Return the [X, Y] coordinate for the center point of the cell that contains the specified text.  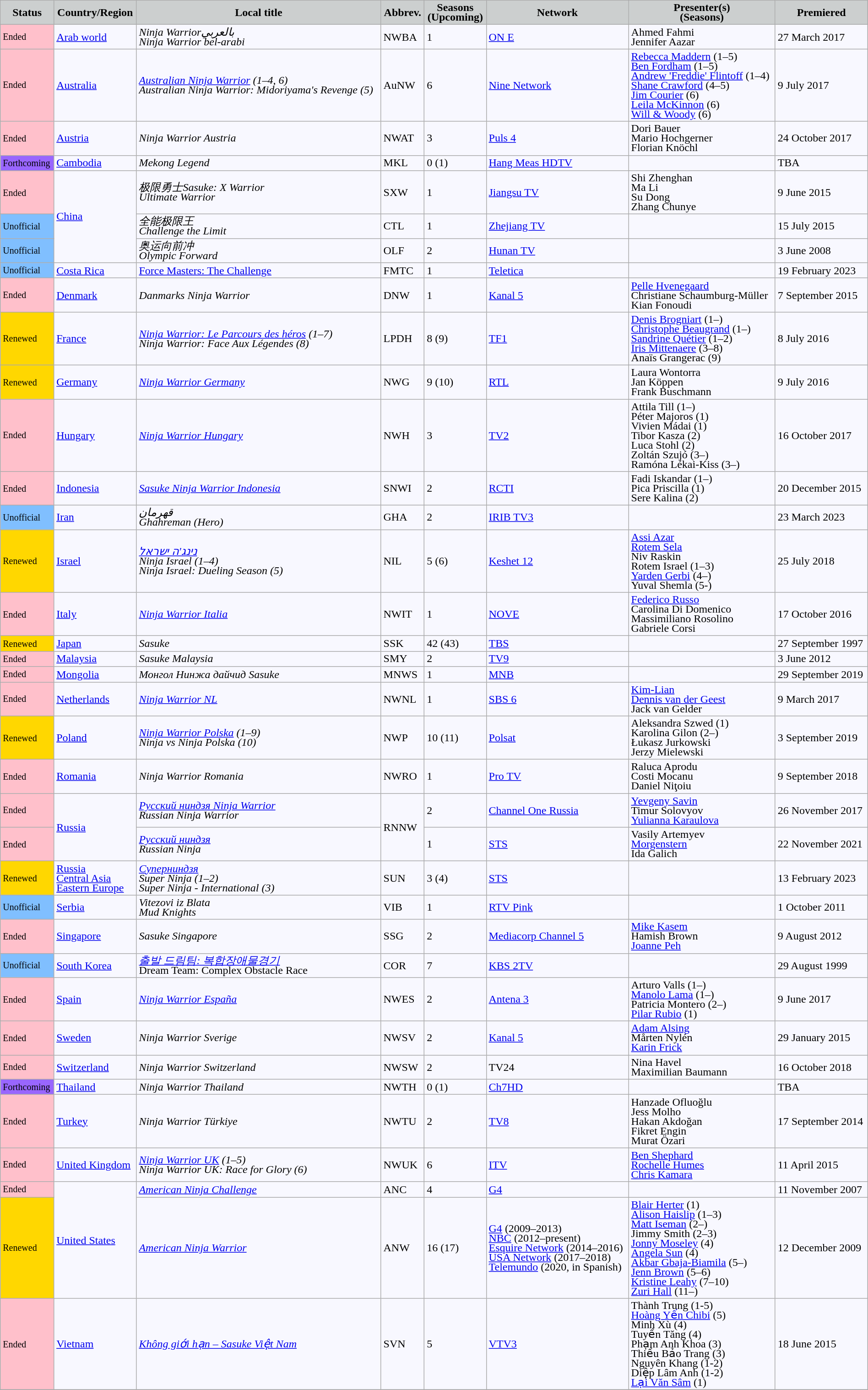
Attila Till (1–)Péter Majoros (1)Vivien Mádai (1)Tibor Kasza (2)Luca Stohl (2)Zoltán Szujó (3–)Ramóna Lékai-Kiss (3–) [702, 435]
NWSV [403, 1038]
Nine Network [558, 85]
Hunan TV [558, 251]
Русский ниндзя Ninja WarriorRussian Ninja Warrior [259, 810]
24 October 2017 [821, 138]
Sasuke Malaysia [259, 659]
Nina HavelMaximilian Baumann [702, 1067]
TF1 [558, 338]
G4 [558, 1189]
United Kingdom [95, 1165]
GHA [403, 517]
Channel One Russia [558, 810]
Ninja Warrior Thailand [259, 1087]
4 [455, 1189]
8 July 2016 [821, 338]
COR [403, 965]
Iran [95, 517]
נינג'ה ישראלNinja Israel (1–4)Ninja Israel: Dueling Season (5) [259, 561]
Sweden [95, 1038]
17 October 2016 [821, 614]
5 (6) [455, 561]
Country/Region [95, 13]
Không giới hạn – Sasuke Việt Nam [259, 1344]
12 December 2009 [821, 1247]
SSK [403, 644]
Монгол Нинжа дайчид Sasuke [259, 674]
11 November 2007 [821, 1189]
Germany [95, 382]
RTL [558, 382]
23 March 2023 [821, 517]
3 (4) [455, 878]
29 September 2019 [821, 674]
Sasuke Singapore [259, 936]
قهرمانGhahreman (Hero) [259, 517]
SSG [403, 936]
China [95, 217]
15 July 2015 [821, 226]
29 January 2015 [821, 1038]
Thailand [95, 1087]
TBS [558, 644]
Netherlands [95, 699]
Laura WontorraJan KöppenFrank Buschmann [702, 382]
ANW [403, 1247]
AuNW [403, 85]
11 April 2015 [821, 1165]
Australia [95, 85]
18 June 2015 [821, 1344]
NWAT [403, 138]
OLF [403, 251]
9 August 2012 [821, 936]
Mike KasemHamish BrownJoanne Peh [702, 936]
Jiangsu TV [558, 192]
Ahmed FahmiJennifer Aazar [702, 37]
19 February 2023 [821, 271]
9 July 2017 [821, 85]
Presenter(s)(Seasons) [702, 13]
TV24 [558, 1067]
MKL [403, 163]
7 [455, 965]
American Ninja Warrior [259, 1247]
16 (17) [455, 1247]
RussiaCentral AsiaEastern Europe [95, 878]
Danmarks Ninja Warrior [259, 295]
Raluca AproduCosti MocanuDaniel Niţoiu [702, 776]
9 March 2017 [821, 699]
DNW [403, 295]
Teletica [558, 271]
Local title [259, 13]
Mekong Legend [259, 163]
20 December 2015 [821, 489]
MNB [558, 674]
KBS 2TV [558, 965]
СуперниндзяSuper Ninja (1–2)Super Ninja - International (3) [259, 878]
9 (10) [455, 382]
SNWI [403, 489]
1 October 2011 [821, 907]
NWG [403, 382]
27 March 2017 [821, 37]
Pelle HvenegaardChristiane Schaumburg-MüllerKian Fonoudi [702, 295]
Shi ZhenghanMa LiSu DongZhang Chunye [702, 192]
NWP [403, 738]
출발 드림팀: 복합장애물경기Dream Team: Complex Obstacle Race [259, 965]
RTV Pink [558, 907]
Russia [95, 827]
American Ninja Challenge [259, 1189]
Seasons(Upcoming) [455, 13]
Cambodia [95, 163]
Hang Meas HDTV [558, 163]
Israel [95, 561]
Vasily ArtemyevMorgensternIda Galich [702, 844]
Yevgeny SavinTimur SolovyovYulianna Karaulova [702, 810]
Singapore [95, 936]
RNNW [403, 827]
Arab world [95, 37]
Zhejiang TV [558, 226]
9 September 2018 [821, 776]
Force Masters: The Challenge [259, 271]
Antena 3 [558, 999]
极限勇士Sasuke: X WarriorUltimate Warrior [259, 192]
NWUK [403, 1165]
Italy [95, 614]
奥运向前冲Olympic Forward [259, 251]
NWIT [403, 614]
Русский ниндзяRussian Ninja [259, 844]
Malaysia [95, 659]
Costa Rica [95, 271]
SUN [403, 878]
全能极限王Challenge the Limit [259, 226]
Ninja Warrior Romania [259, 776]
42 (43) [455, 644]
22 November 2021 [821, 844]
Ninja Warrior Switzerland [259, 1067]
5 [455, 1344]
13 February 2023 [821, 878]
Australian Ninja Warrior (1–4, 6)Australian Ninja Warrior: Midoriyama's Revenge (5) [259, 85]
SMY [403, 659]
Ninja Warrior Austria [259, 138]
Romania [95, 776]
Kim-LianDennis van der GeestJack van Gelder [702, 699]
Ninja Warrior Polska (1–9)Ninja vs Ninja Polska (10) [259, 738]
Switzerland [95, 1067]
26 November 2017 [821, 810]
Aleksandra Szwed (1)Karolina Gilon (2–)Łukasz JurkowskiJerzy Mielewski [702, 738]
VTV3 [558, 1344]
NWNL [403, 699]
NIL [403, 561]
SXW [403, 192]
Indonesia [95, 489]
16 October 2018 [821, 1067]
Ninja Warrior Sverige [259, 1038]
TV9 [558, 659]
NWSW [403, 1067]
Fadi Iskandar (1–)Pica Priscilla (1)Sere Kalina (2) [702, 489]
Ninja Warrior NL [259, 699]
Ninja Warrior Türkiye [259, 1121]
Arturo Valls (1–)Manolo Lama (1–)Patricia Montero (2–)Pilar Rubio (1) [702, 999]
LPDH [403, 338]
NWH [403, 435]
Keshet 12 [558, 561]
Ninja Warrior Italia [259, 614]
8 (9) [455, 338]
Dori BauerMario HochgernerFlorian Knöchl [702, 138]
Ninja Warrior Hungary [259, 435]
27 September 1997 [821, 644]
IRIB TV3 [558, 517]
16 October 2017 [821, 435]
Sasuke Ninja Warrior Indonesia [259, 489]
Mediacorp Channel 5 [558, 936]
RCTI [558, 489]
Federico RussoCarolina Di DomenicoMassimiliano RosolinoGabriele Corsi [702, 614]
Abbrev. [403, 13]
Serbia [95, 907]
Spain [95, 999]
9 June 2017 [821, 999]
Denis Brogniart (1–)Christophe Beaugrand (1–)Sandrine Quétier (1–2)Iris Mittenaere (3–8)Anaïs Grangerac (9) [702, 338]
NOVE [558, 614]
25 July 2018 [821, 561]
Network [558, 13]
ON E [558, 37]
3 June 2012 [821, 659]
CTL [403, 226]
Ninja Warrior: Le Parcours des héros (1–7)Ninja Warrior: Face Aux Légendes (8) [259, 338]
FMTC [403, 271]
3 September 2019 [821, 738]
ITV [558, 1165]
Denmark [95, 295]
9 June 2015 [821, 192]
Ben ShephardRochelle HumesChris Kamara [702, 1165]
SVN [403, 1344]
NWBA [403, 37]
3 June 2008 [821, 251]
Hanzade OfluoğluJess MolhoHakan AkdoğanFikret EnginMurat Özari [702, 1121]
Premiered [821, 13]
Austria [95, 138]
10 (11) [455, 738]
Pro TV [558, 776]
NWTU [403, 1121]
South Korea [95, 965]
Sasuke [259, 644]
Vitezovi iz BlataMud Knights [259, 907]
G4 (2009–2013)NBC (2012–present)Esquire Network (2014–2016)USA Network (2017–2018)Telemundo (2020, in Spanish) [558, 1247]
Ninja Warrior España [259, 999]
SBS 6 [558, 699]
TV2 [558, 435]
Ch7HD [558, 1087]
29 August 1999 [821, 965]
TV8 [558, 1121]
Ninja Warrior Germany [259, 382]
Rebecca Maddern (1–5)Ben Fordham (1–5)Andrew 'Freddie' Flintoff (1–4)Shane Crawford (4–5)Jim Courier (6)Leila McKinnon (6)Will & Woody (6) [702, 85]
7 September 2015 [821, 295]
Mongolia [95, 674]
Adam AlsingMårten NylénKarin Frick [702, 1038]
NWRO [403, 776]
ANC [403, 1189]
France [95, 338]
9 July 2016 [821, 382]
Polsat [558, 738]
Thành Trung (1-5)Hoàng Yến Chibi (5)Minh Xù (4)Tuyền Tăng (4)Phạm Anh Khoa (3)Thiều Bảo Trang (3)Nguyên Khang (1-2)Diệp Lâm Anh (1-2)Lại Văn Sâm (1) [702, 1344]
Hungary [95, 435]
VIB [403, 907]
Puls 4 [558, 138]
Vietnam [95, 1344]
Ninja WarriorبالعربيNinja Warrior bel-arabi [259, 37]
Assi AzarRotem SelaNiv RaskinRotem Israel (1–3)Yarden Gerbi (4–)Yuval Shemla (5-) [702, 561]
Japan [95, 644]
Status [27, 13]
Ninja Warrior UK (1–5)Ninja Warrior UK: Race for Glory (6) [259, 1165]
17 September 2014 [821, 1121]
NWTH [403, 1087]
MNWS [403, 674]
Poland [95, 738]
United States [95, 1240]
Turkey [95, 1121]
NWES [403, 999]
